From the cell containing the given text, extract its center point as [X, Y] coordinate. 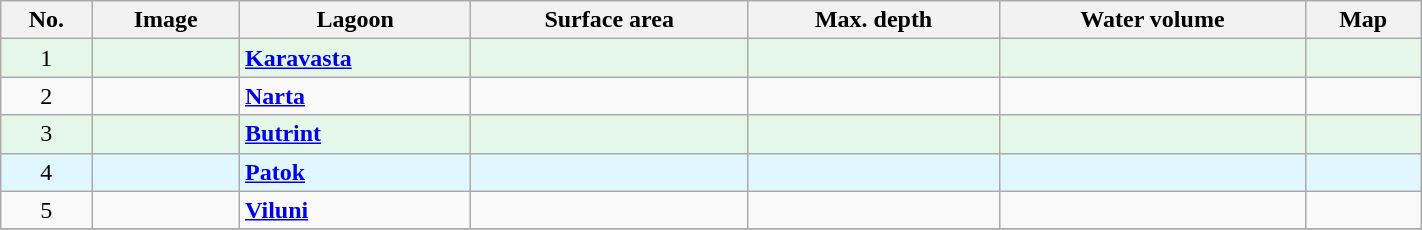
2 [46, 96]
1 [46, 58]
Butrint [356, 134]
Water volume [1152, 20]
Narta [356, 96]
Map [1363, 20]
No. [46, 20]
3 [46, 134]
5 [46, 210]
Patok [356, 172]
Lagoon [356, 20]
4 [46, 172]
Viluni [356, 210]
Image [166, 20]
Surface area [609, 20]
Max. depth [873, 20]
Karavasta [356, 58]
